Return the (X, Y) coordinate for the center point of the cell that contains the specified text.  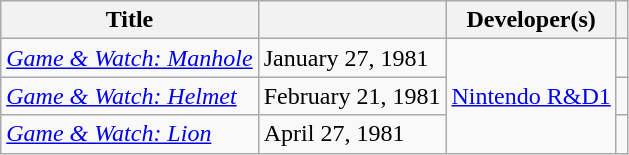
Game & Watch: Manhole (130, 58)
Nintendo R&D1 (531, 96)
February 21, 1981 (352, 96)
April 27, 1981 (352, 134)
Game & Watch: Helmet (130, 96)
Developer(s) (531, 20)
Title (130, 20)
Game & Watch: Lion (130, 134)
January 27, 1981 (352, 58)
